Find where the given text appears and provide that cell's center as [x, y] coordinate. 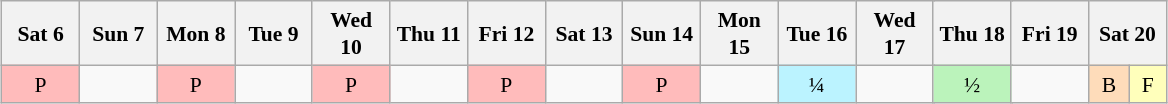
Thu 11 [429, 33]
Sun 7 [118, 33]
Sat 13 [584, 33]
F [1148, 84]
¼ [817, 84]
Sat 20 [1128, 33]
Tue 16 [817, 33]
Fri 12 [507, 33]
Sun 14 [662, 33]
Tue 9 [274, 33]
Sat 6 [41, 33]
Thu 18 [972, 33]
B [1110, 84]
Wed 17 [895, 33]
Fri 19 [1050, 33]
½ [972, 84]
Wed 10 [351, 33]
Mon 8 [196, 33]
Mon 15 [739, 33]
